Return (x, y) of the center of cell containing provided text 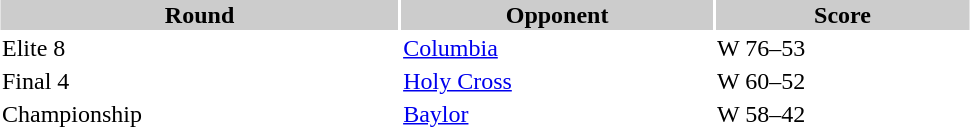
Holy Cross (558, 81)
Final 4 (199, 81)
W 60–52 (843, 81)
W 76–53 (843, 48)
Columbia (558, 48)
Round (199, 15)
Score (843, 15)
Elite 8 (199, 48)
Opponent (558, 15)
